Identify which cell holds the provided text, then report its [x, y] central coordinate. 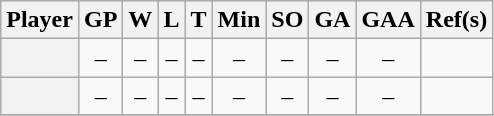
GA [332, 20]
L [172, 20]
GP [100, 20]
Ref(s) [456, 20]
GAA [388, 20]
T [198, 20]
W [140, 20]
SO [288, 20]
Min [239, 20]
Player [40, 20]
